Determine the [X, Y] coordinate at the center of the cell enclosing the given text.  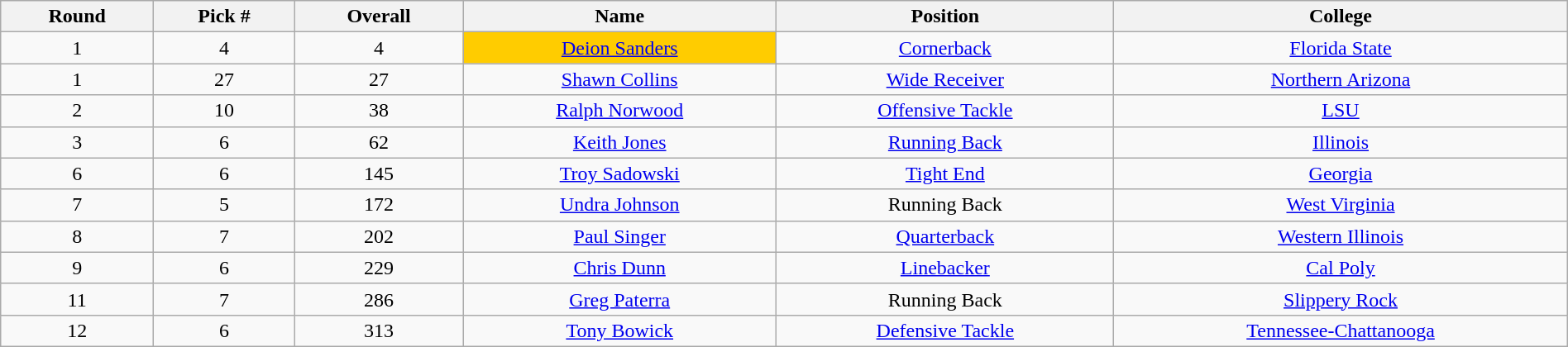
West Virginia [1341, 205]
College [1341, 17]
Illinois [1341, 142]
Georgia [1341, 173]
LSU [1341, 111]
Tennessee-Chattanooga [1341, 330]
Troy Sadowski [620, 173]
145 [379, 173]
2 [78, 111]
Paul Singer [620, 236]
172 [379, 205]
Florida State [1341, 48]
229 [379, 268]
Cal Poly [1341, 268]
10 [225, 111]
62 [379, 142]
Undra Johnson [620, 205]
12 [78, 330]
38 [379, 111]
Greg Paterra [620, 299]
9 [78, 268]
Defensive Tackle [945, 330]
Wide Receiver [945, 79]
Pick # [225, 17]
3 [78, 142]
Tony Bowick [620, 330]
Quarterback [945, 236]
Linebacker [945, 268]
Overall [379, 17]
Name [620, 17]
202 [379, 236]
Offensive Tackle [945, 111]
Tight End [945, 173]
Ralph Norwood [620, 111]
8 [78, 236]
Cornerback [945, 48]
Deion Sanders [620, 48]
Northern Arizona [1341, 79]
Round [78, 17]
Position [945, 17]
5 [225, 205]
11 [78, 299]
Keith Jones [620, 142]
Western Illinois [1341, 236]
313 [379, 330]
Shawn Collins [620, 79]
286 [379, 299]
Chris Dunn [620, 268]
Slippery Rock [1341, 299]
